Detect which cell encompasses the target text, then output its [X, Y] center coordinate. 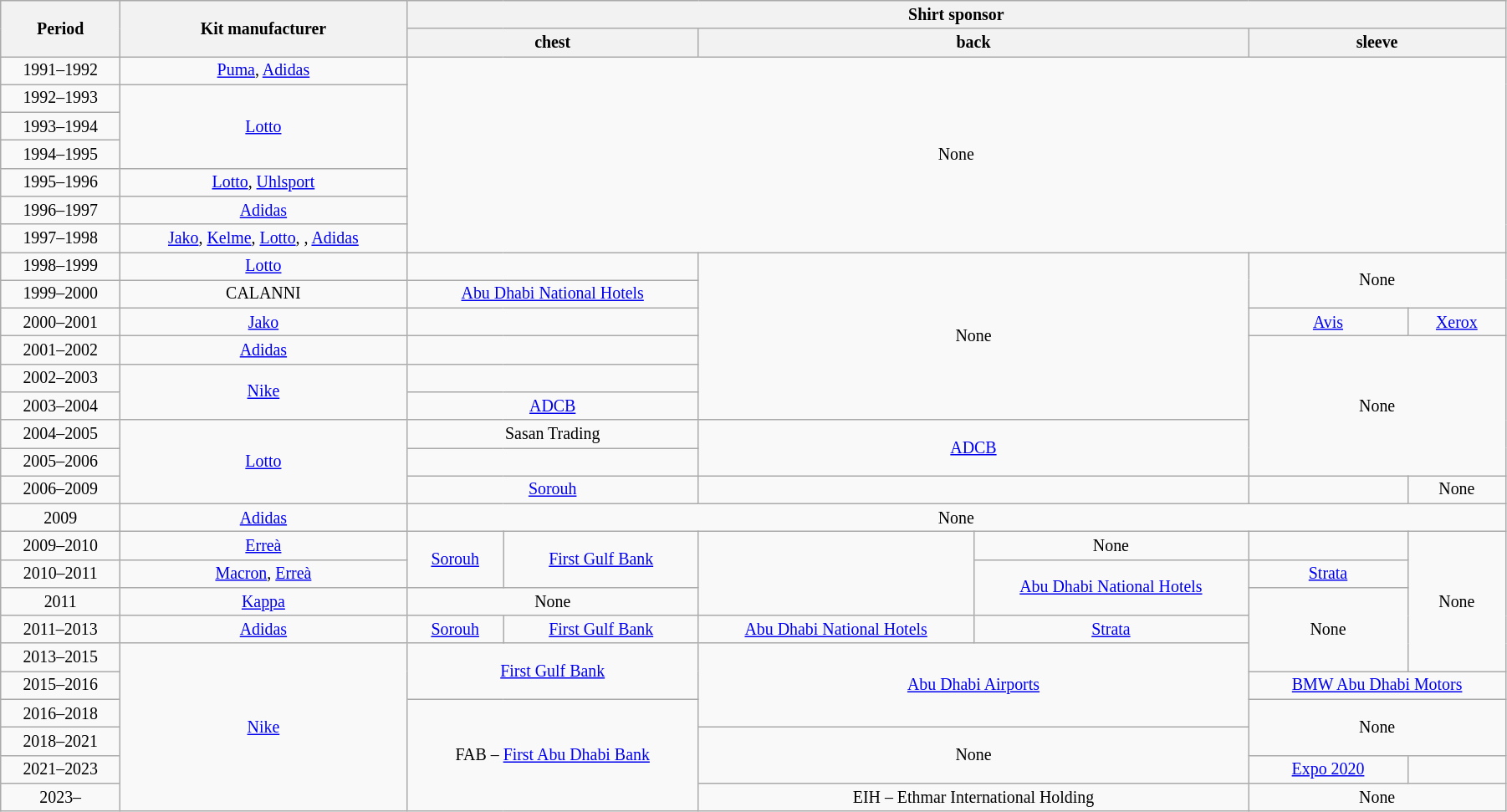
chest [552, 42]
FAB – First Abu Dhabi Bank [552, 756]
Macron, Erreà [264, 574]
2010–2011 [60, 574]
2011–2013 [60, 629]
1997–1998 [60, 237]
Sasan Trading [552, 433]
Xerox [1457, 323]
CALANNI [264, 294]
Kit manufacturer [264, 28]
1992–1993 [60, 99]
2009 [60, 518]
EIH – Ethmar International Holding [973, 798]
1995–1996 [60, 182]
Jako [264, 323]
Puma, Adidas [264, 70]
Abu Dhabi Airports [973, 686]
Lotto, Uhlsport [264, 182]
Jako, Kelme, Lotto, , Adidas [264, 237]
sleeve [1377, 42]
2023– [60, 798]
1996–1997 [60, 211]
2021–2023 [60, 769]
1991–1992 [60, 70]
1993–1994 [60, 127]
1994–1995 [60, 154]
2015–2016 [60, 686]
Avis [1328, 323]
2003–2004 [60, 406]
Period [60, 28]
BMW Abu Dhabi Motors [1377, 686]
2005–2006 [60, 462]
Shirt sponsor [956, 15]
2004–2005 [60, 433]
2002–2003 [60, 378]
2001–2002 [60, 350]
2016–2018 [60, 714]
2018–2021 [60, 741]
Expo 2020 [1328, 769]
back [973, 42]
Erreà [264, 545]
1999–2000 [60, 294]
2006–2009 [60, 490]
2011 [60, 602]
Kappa [264, 602]
2009–2010 [60, 545]
2000–2001 [60, 323]
1998–1999 [60, 266]
2013–2015 [60, 657]
